Extract the [x, y] coordinate from the center of the cell holding the provided text.  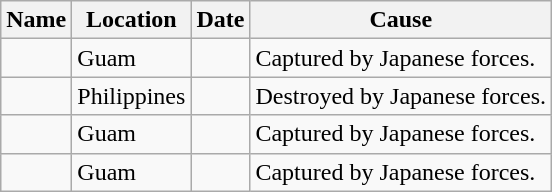
Date [220, 20]
Destroyed by Japanese forces. [401, 96]
Name [36, 20]
Cause [401, 20]
Location [132, 20]
Philippines [132, 96]
